Capture the cell that displays the provided text and extract its (X, Y) central coordinate. 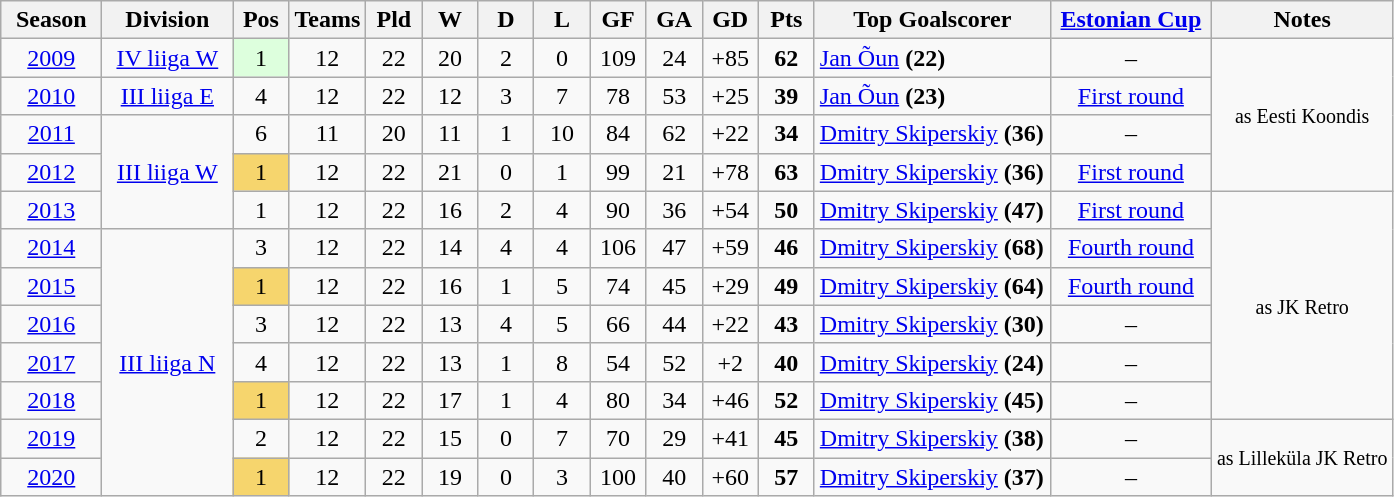
+29 (730, 286)
+78 (730, 172)
Division (168, 20)
Pos (261, 20)
Dmitry Skiperskiy (38) (932, 438)
2014 (52, 248)
43 (786, 324)
Dmitry Skiperskiy (45) (932, 400)
106 (618, 248)
2013 (52, 210)
2011 (52, 134)
46 (786, 248)
100 (618, 477)
Dmitry Skiperskiy (24) (932, 362)
2010 (52, 96)
Season (52, 20)
2009 (52, 58)
90 (618, 210)
Dmitry Skiperskiy (68) (932, 248)
29 (674, 438)
19 (450, 477)
78 (618, 96)
L (562, 20)
+46 (730, 400)
Dmitry Skiperskiy (47) (932, 210)
GA (674, 20)
Pts (786, 20)
+25 (730, 96)
44 (674, 324)
50 (786, 210)
2019 (52, 438)
2017 (52, 362)
24 (674, 58)
54 (618, 362)
109 (618, 58)
57 (786, 477)
15 (450, 438)
GD (730, 20)
39 (786, 96)
6 (261, 134)
Dmitry Skiperskiy (37) (932, 477)
as JK Retro (1302, 305)
III liiga E (168, 96)
Estonian Cup (1130, 20)
80 (618, 400)
Notes (1302, 20)
70 (618, 438)
III liiga N (168, 362)
+2 (730, 362)
Jan Õun (23) (932, 96)
2016 (52, 324)
as Lilleküla JK Retro (1302, 457)
as Eesti Koondis (1302, 115)
66 (618, 324)
74 (618, 286)
63 (786, 172)
+59 (730, 248)
47 (674, 248)
49 (786, 286)
D (506, 20)
+54 (730, 210)
Jan Õun (22) (932, 58)
GF (618, 20)
36 (674, 210)
Dmitry Skiperskiy (64) (932, 286)
III liiga W (168, 172)
17 (450, 400)
2015 (52, 286)
53 (674, 96)
84 (618, 134)
+60 (730, 477)
10 (562, 134)
W (450, 20)
2012 (52, 172)
+85 (730, 58)
Pld (394, 20)
Top Goalscorer (932, 20)
2018 (52, 400)
IV liiga W (168, 58)
99 (618, 172)
14 (450, 248)
+41 (730, 438)
Dmitry Skiperskiy (30) (932, 324)
2020 (52, 477)
8 (562, 362)
Teams (328, 20)
